Scan for the cell matching the given text and deliver its (x, y) coordinate at center. 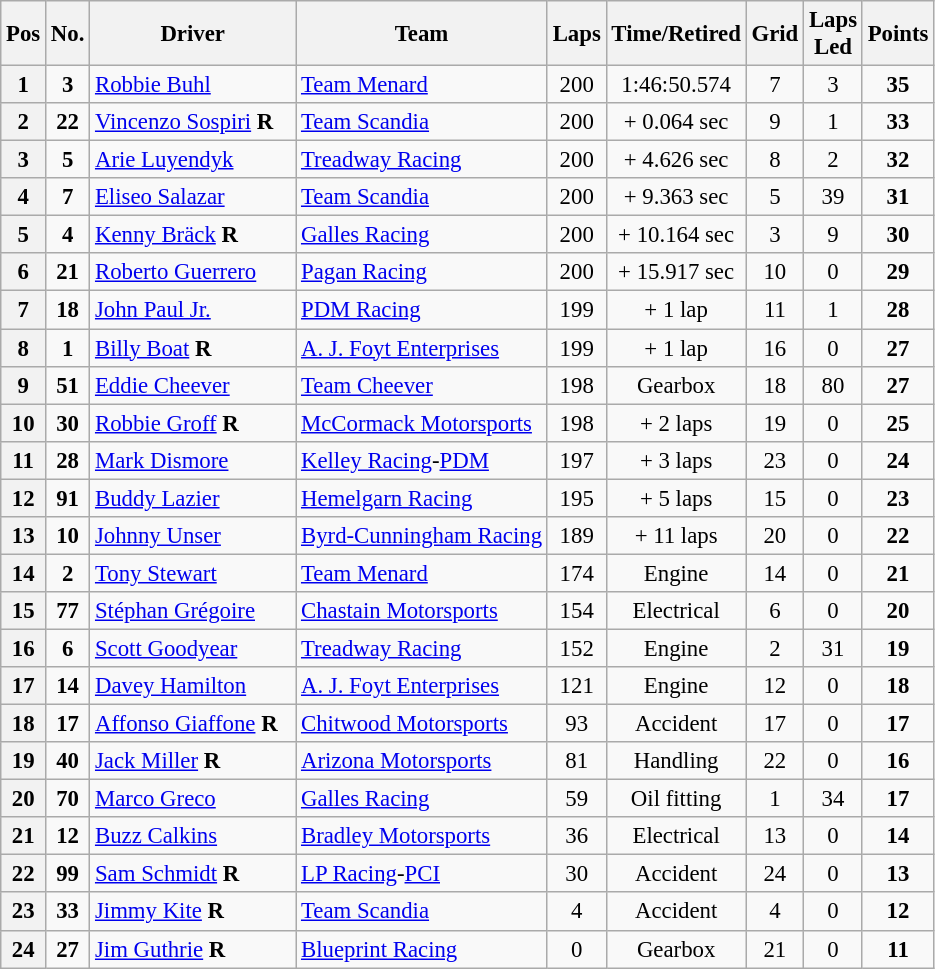
Sam Schmidt R (193, 874)
Mark Dismore (193, 460)
25 (898, 423)
197 (576, 460)
McCormack Motorsports (422, 423)
40 (68, 761)
99 (68, 874)
+ 15.917 sec (676, 273)
35 (898, 85)
Bradley Motorsports (422, 836)
+ 3 laps (676, 460)
32 (898, 160)
Driver (193, 34)
Marco Greco (193, 799)
No. (68, 34)
Jim Guthrie R (193, 949)
Robbie Groff R (193, 423)
Roberto Guerrero (193, 273)
1:46:50.574 (676, 85)
Chastain Motorsports (422, 611)
+ 2 laps (676, 423)
77 (68, 611)
174 (576, 573)
+ 0.064 sec (676, 122)
Affonso Giaffone R (193, 724)
121 (576, 686)
Arizona Motorsports (422, 761)
+ 5 laps (676, 498)
Team Cheever (422, 385)
Chitwood Motorsports (422, 724)
Laps (576, 34)
PDM Racing (422, 310)
81 (576, 761)
Pos (24, 34)
Stéphan Grégoire (193, 611)
Jack Miller R (193, 761)
70 (68, 799)
59 (576, 799)
Buzz Calkins (193, 836)
29 (898, 273)
154 (576, 611)
39 (834, 197)
51 (68, 385)
Kelley Racing-PDM (422, 460)
Byrd-Cunningham Racing (422, 536)
+ 4.626 sec (676, 160)
Points (898, 34)
LapsLed (834, 34)
152 (576, 648)
+ 9.363 sec (676, 197)
Oil fitting (676, 799)
Jimmy Kite R (193, 912)
80 (834, 385)
Buddy Lazier (193, 498)
36 (576, 836)
195 (576, 498)
Billy Boat R (193, 348)
Vincenzo Sospiri R (193, 122)
Arie Luyendyk (193, 160)
Davey Hamilton (193, 686)
Eliseo Salazar (193, 197)
Johnny Unser (193, 536)
Scott Goodyear (193, 648)
91 (68, 498)
LP Racing-PCI (422, 874)
Blueprint Racing (422, 949)
189 (576, 536)
John Paul Jr. (193, 310)
Robbie Buhl (193, 85)
34 (834, 799)
+ 11 laps (676, 536)
93 (576, 724)
Time/Retired (676, 34)
Eddie Cheever (193, 385)
+ 10.164 sec (676, 235)
Team (422, 34)
Hemelgarn Racing (422, 498)
Kenny Bräck R (193, 235)
Tony Stewart (193, 573)
Handling (676, 761)
Grid (774, 34)
Pagan Racing (422, 273)
